Capture the cell that displays the provided text and extract its (X, Y) central coordinate. 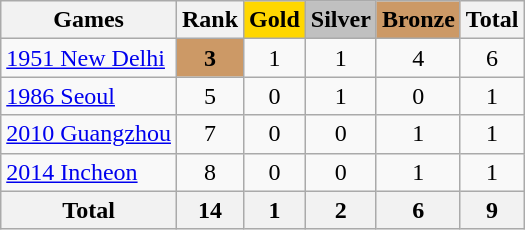
Gold (275, 20)
2010 Guangzhou (89, 134)
Games (89, 20)
2014 Incheon (89, 172)
9 (492, 210)
1986 Seoul (89, 96)
8 (210, 172)
3 (210, 58)
1951 New Delhi (89, 58)
Silver (340, 20)
5 (210, 96)
Bronze (418, 20)
4 (418, 58)
Rank (210, 20)
14 (210, 210)
2 (340, 210)
7 (210, 134)
